Provide the [X, Y] coordinate of the cell's center where the given text is located.  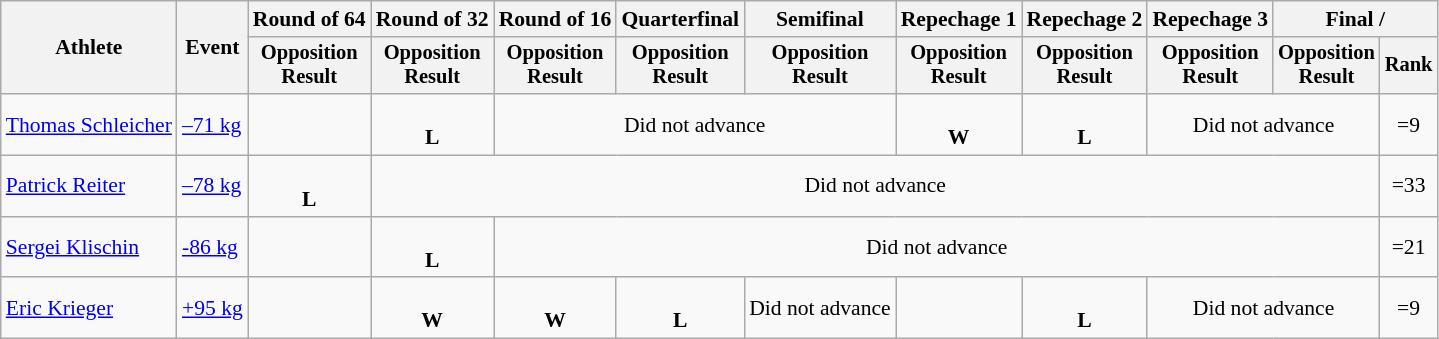
–71 kg [212, 124]
Thomas Schleicher [89, 124]
Sergei Klischin [89, 248]
–78 kg [212, 186]
=21 [1409, 248]
Repechage 2 [1085, 19]
Eric Krieger [89, 308]
-86 kg [212, 248]
Round of 32 [432, 19]
Round of 64 [310, 19]
Quarterfinal [680, 19]
Semifinal [820, 19]
+95 kg [212, 308]
Round of 16 [556, 19]
Event [212, 48]
Athlete [89, 48]
Patrick Reiter [89, 186]
Repechage 3 [1210, 19]
=33 [1409, 186]
Final / [1355, 19]
Repechage 1 [959, 19]
Rank [1409, 66]
